Output the (x, y) coordinate of the center of the cell containing the given text.  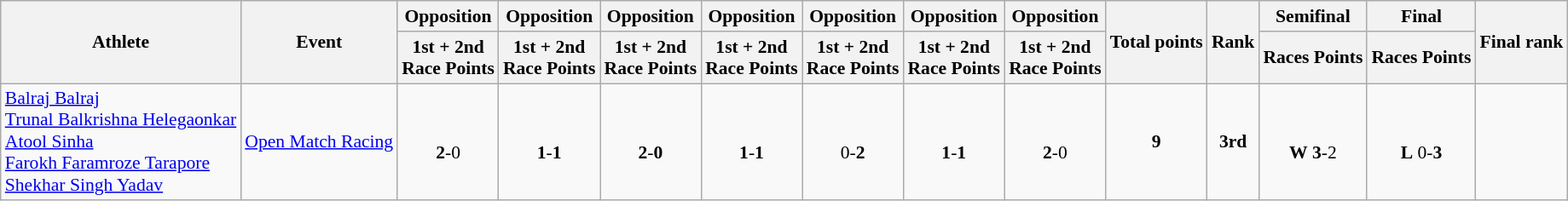
W 3-2 (1313, 142)
Balraj BalrajTrunal Balkrishna HelegaonkarAtool SinhaFarokh Faramroze TaraporeShekhar Singh Yadav (121, 142)
Total points (1156, 43)
Semifinal (1313, 16)
Final rank (1521, 43)
Open Match Racing (319, 142)
0-2 (853, 142)
Athlete (121, 43)
3rd (1233, 142)
Rank (1233, 43)
L 0-3 (1420, 142)
Final (1420, 16)
Event (319, 43)
9 (1156, 142)
